Return [X, Y] of the center of cell containing provided text 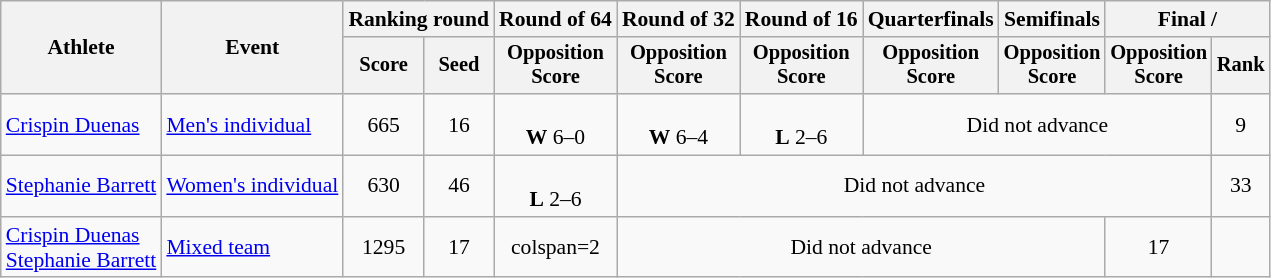
665 [384, 124]
Stephanie Barrett [82, 186]
Seed [459, 66]
W 6–0 [556, 124]
Crispin DuenasStephanie Barrett [82, 248]
Final / [1187, 19]
Round of 64 [556, 19]
Semifinals [1052, 19]
Round of 16 [802, 19]
Quarterfinals [931, 19]
33 [1241, 186]
Athlete [82, 48]
colspan=2 [556, 248]
Ranking round [418, 19]
630 [384, 186]
Event [252, 48]
9 [1241, 124]
Mixed team [252, 248]
16 [459, 124]
1295 [384, 248]
Rank [1241, 66]
Men's individual [252, 124]
Round of 32 [678, 19]
Score [384, 66]
Crispin Duenas [82, 124]
Women's individual [252, 186]
46 [459, 186]
W 6–4 [678, 124]
